Return the (X, Y) coordinate for the center point of the cell that contains the specified text.  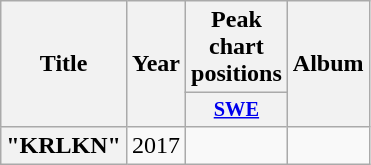
Peak chart positions (237, 47)
SWE (237, 110)
"KRLKN" (64, 145)
Year (156, 64)
2017 (156, 145)
Album (328, 64)
Title (64, 64)
